From the cell containing the given text, extract its center point as [X, Y] coordinate. 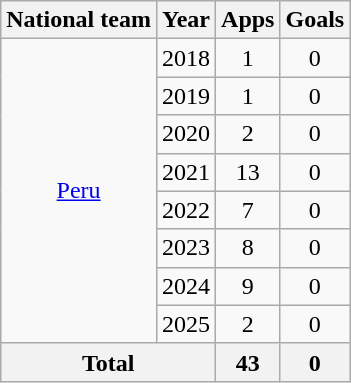
Year [186, 20]
2019 [186, 96]
2025 [186, 324]
7 [248, 210]
9 [248, 286]
Apps [248, 20]
Total [108, 362]
2022 [186, 210]
13 [248, 172]
2023 [186, 248]
2024 [186, 286]
2020 [186, 134]
National team [79, 20]
8 [248, 248]
2021 [186, 172]
Goals [315, 20]
43 [248, 362]
Peru [79, 191]
2018 [186, 58]
